Identify which cell holds the provided text, then report its (X, Y) central coordinate. 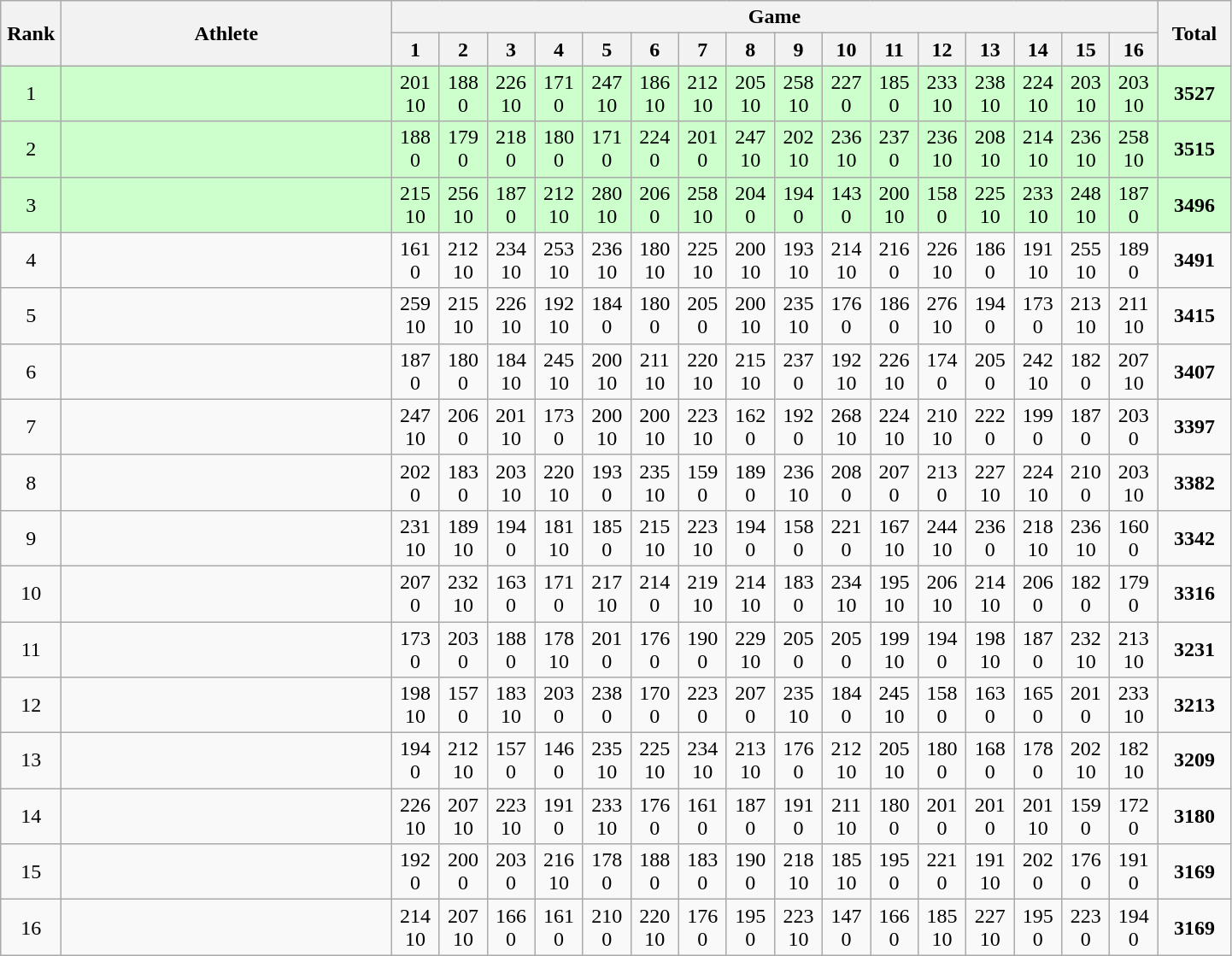
1680 (990, 760)
3397 (1194, 427)
26810 (846, 427)
27610 (942, 316)
18310 (511, 706)
28010 (607, 205)
1700 (654, 706)
16710 (894, 538)
22910 (750, 649)
Total (1194, 33)
18610 (654, 94)
2080 (846, 482)
1650 (1038, 706)
2000 (463, 871)
1740 (942, 371)
25910 (415, 316)
3209 (1194, 760)
24810 (1086, 205)
21610 (559, 871)
3415 (1194, 316)
1470 (846, 928)
1990 (1038, 427)
2130 (942, 482)
1600 (1134, 538)
21710 (607, 593)
Rank (31, 33)
18010 (654, 260)
3407 (1194, 371)
17810 (559, 649)
24410 (942, 538)
1720 (1134, 817)
25510 (1086, 260)
3316 (1194, 593)
24210 (1038, 371)
3491 (1194, 260)
2270 (846, 94)
2140 (654, 593)
2040 (750, 205)
23110 (415, 538)
2220 (990, 427)
21910 (702, 593)
3231 (1194, 649)
25610 (463, 205)
Game (774, 17)
3515 (1194, 149)
Athlete (226, 33)
19510 (894, 593)
2240 (654, 149)
2360 (990, 538)
18910 (463, 538)
20610 (942, 593)
1460 (559, 760)
2180 (511, 149)
1430 (846, 205)
18410 (511, 371)
3180 (1194, 817)
3496 (1194, 205)
3213 (1194, 706)
2380 (607, 706)
19310 (798, 260)
18210 (1134, 760)
23810 (990, 94)
1930 (607, 482)
3382 (1194, 482)
19910 (894, 649)
1620 (750, 427)
18110 (559, 538)
2160 (894, 260)
21010 (942, 427)
25310 (559, 260)
3342 (1194, 538)
3527 (1194, 94)
20810 (990, 149)
